Determine the [X, Y] coordinate at the center of the cell enclosing the given text.  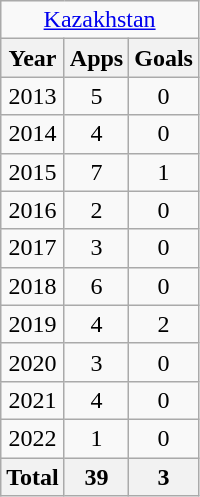
2013 [33, 96]
5 [96, 96]
Year [33, 58]
2017 [33, 248]
2014 [33, 134]
Total [33, 477]
2018 [33, 286]
2022 [33, 438]
2020 [33, 362]
39 [96, 477]
2016 [33, 210]
2021 [33, 400]
Kazakhstan [100, 20]
6 [96, 286]
Apps [96, 58]
7 [96, 172]
2015 [33, 172]
2019 [33, 324]
Goals [164, 58]
